Return (X, Y) of the center of cell containing provided text 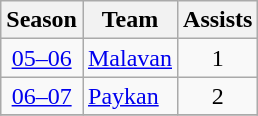
06–07 (42, 96)
Malavan (130, 58)
Season (42, 20)
Team (130, 20)
Paykan (130, 96)
05–06 (42, 58)
1 (218, 58)
2 (218, 96)
Assists (218, 20)
